Identify which cell holds the provided text, then report its [X, Y] central coordinate. 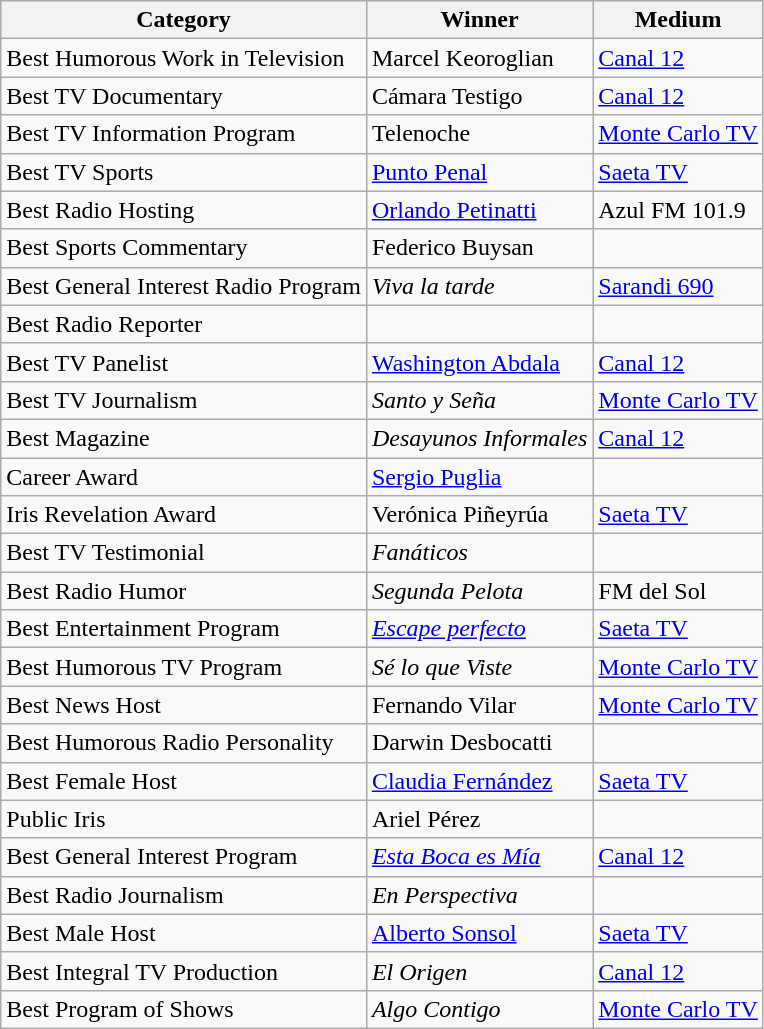
FM del Sol [678, 591]
Santo y Seña [479, 400]
Best TV Documentary [184, 96]
Desayunos Informales [479, 438]
Best General Interest Program [184, 857]
Best Radio Reporter [184, 324]
Sé lo que Viste [479, 667]
Cámara Testigo [479, 96]
Best Humorous Radio Personality [184, 743]
Best Radio Humor [184, 591]
Category [184, 20]
Iris Revelation Award [184, 515]
Best TV Sports [184, 172]
Best TV Journalism [184, 400]
Marcel Keoroglian [479, 58]
Federico Buysan [479, 248]
Sergio Puglia [479, 477]
Orlando Petinatti [479, 210]
Telenoche [479, 134]
Winner [479, 20]
Public Iris [184, 819]
Algo Contigo [479, 1009]
Best Sports Commentary [184, 248]
Ariel Pérez [479, 819]
Sarandi 690 [678, 286]
Best TV Information Program [184, 134]
Best Radio Hosting [184, 210]
Fernando Vilar [479, 705]
Punto Penal [479, 172]
Escape perfecto [479, 629]
Best Program of Shows [184, 1009]
Best Radio Journalism [184, 895]
Esta Boca es Mía [479, 857]
Alberto Sonsol [479, 933]
Best Female Host [184, 781]
Washington Abdala [479, 362]
Fanáticos [479, 553]
Best Integral TV Production [184, 971]
Best Entertainment Program [184, 629]
Best General Interest Radio Program [184, 286]
Best TV Testimonial [184, 553]
Segunda Pelota [479, 591]
El Origen [479, 971]
Verónica Piñeyrúa [479, 515]
Best Male Host [184, 933]
Best Magazine [184, 438]
Azul FM 101.9 [678, 210]
Viva la tarde [479, 286]
Medium [678, 20]
Best News Host [184, 705]
Career Award [184, 477]
Claudia Fernández [479, 781]
Darwin Desbocatti [479, 743]
Best Humorous Work in Television [184, 58]
En Perspectiva [479, 895]
Best TV Panelist [184, 362]
Best Humorous TV Program [184, 667]
